From the cell containing the given text, extract its center point as (x, y) coordinate. 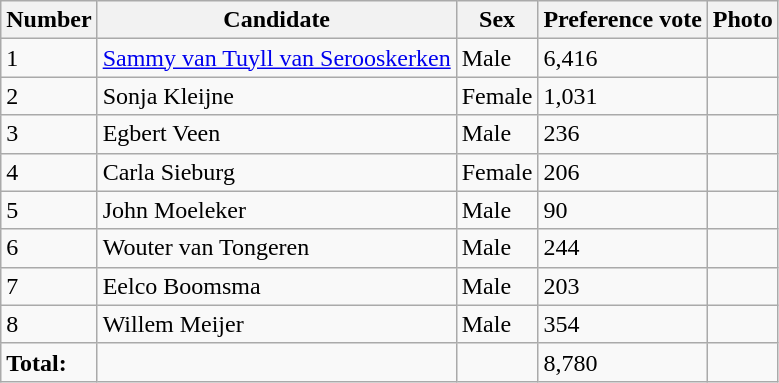
Wouter van Tongeren (276, 248)
1 (49, 58)
2 (49, 96)
3 (49, 134)
5 (49, 210)
Photo (742, 20)
Willem Meijer (276, 324)
8,780 (622, 362)
Total: (49, 362)
236 (622, 134)
Egbert Veen (276, 134)
206 (622, 172)
6 (49, 248)
Sonja Kleijne (276, 96)
Sammy van Tuyll van Serooskerken (276, 58)
Preference vote (622, 20)
Carla Sieburg (276, 172)
354 (622, 324)
Candidate (276, 20)
244 (622, 248)
90 (622, 210)
Eelco Boomsma (276, 286)
4 (49, 172)
John Moeleker (276, 210)
203 (622, 286)
6,416 (622, 58)
7 (49, 286)
Sex (497, 20)
Number (49, 20)
1,031 (622, 96)
8 (49, 324)
